Capture the cell that displays the provided text and extract its [x, y] central coordinate. 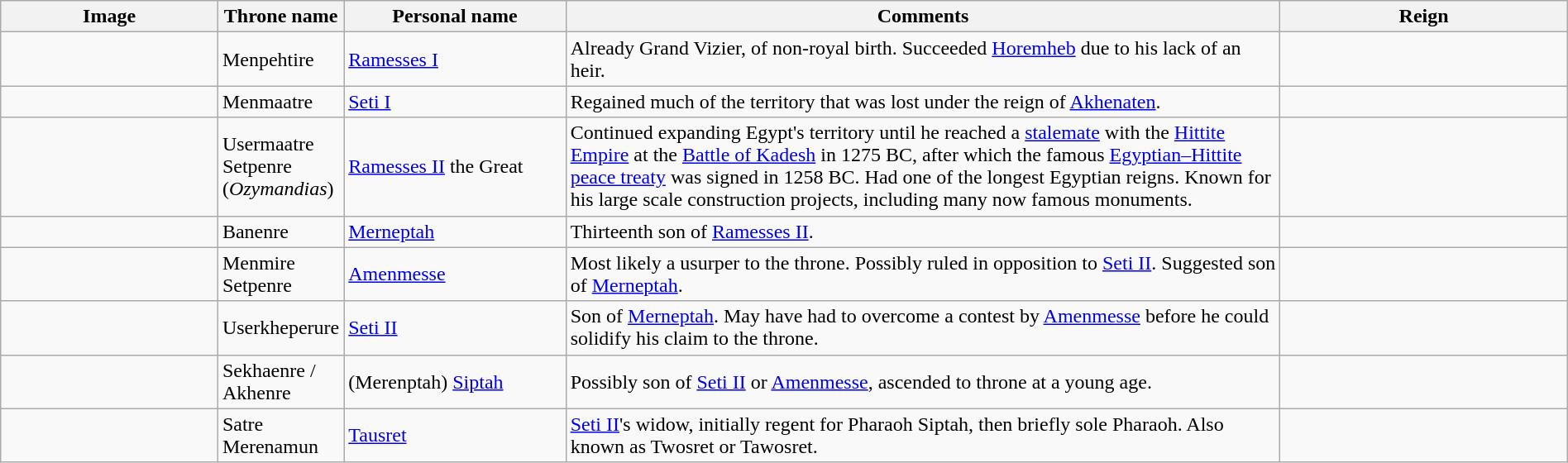
Seti II [455, 327]
Comments [923, 17]
Amenmesse [455, 274]
Ramesses II the Great [455, 167]
Son of Merneptah. May have had to overcome a contest by Amenmesse before he could solidify his claim to the throne. [923, 327]
Possibly son of Seti II or Amenmesse, ascended to throne at a young age. [923, 382]
Regained much of the territory that was lost under the reign of Akhenaten. [923, 102]
Throne name [280, 17]
Most likely a usurper to the throne. Possibly ruled in opposition to Seti II. Suggested son of Merneptah. [923, 274]
Sekhaenre / Akhenre [280, 382]
Already Grand Vizier, of non-royal birth. Succeeded Horemheb due to his lack of an heir. [923, 60]
Banenre [280, 231]
Satre Merenamun [280, 435]
Merneptah [455, 231]
Userkheperure [280, 327]
Seti II's widow, initially regent for Pharaoh Siptah, then briefly sole Pharaoh. Also known as Twosret or Tawosret. [923, 435]
Thirteenth son of Ramesses II. [923, 231]
Menmaatre [280, 102]
Menpehtire [280, 60]
Seti I [455, 102]
Reign [1424, 17]
(Merenptah) Siptah [455, 382]
Menmire Setpenre [280, 274]
Tausret [455, 435]
Usermaatre Setpenre (Ozymandias) [280, 167]
Image [109, 17]
Ramesses I [455, 60]
Personal name [455, 17]
